Output the [x, y] coordinate of the center of the cell containing the given text.  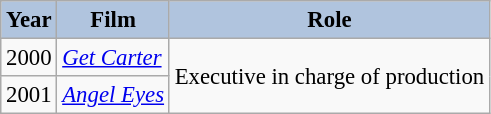
Angel Eyes [113, 95]
2001 [29, 95]
Executive in charge of production [329, 76]
2000 [29, 58]
Year [29, 20]
Role [329, 20]
Film [113, 20]
Get Carter [113, 58]
